Output the (X, Y) coordinate of the center of the cell containing the given text.  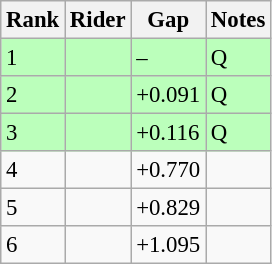
+0.116 (168, 133)
3 (33, 133)
5 (33, 208)
4 (33, 170)
2 (33, 95)
1 (33, 58)
Rider (98, 20)
+1.095 (168, 245)
+0.091 (168, 95)
6 (33, 245)
Notes (238, 20)
– (168, 58)
Rank (33, 20)
+0.770 (168, 170)
Gap (168, 20)
+0.829 (168, 208)
